Find where the given text appears and provide that cell's center as (x, y) coordinate. 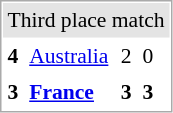
Australia (70, 56)
0 (148, 56)
Third place match (86, 20)
4 (13, 56)
2 (126, 56)
France (70, 92)
